For the text-containing cell, return its midpoint in [x, y] coordinate format. 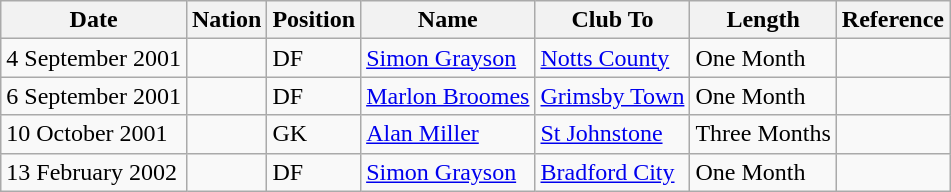
Date [94, 20]
Marlon Broomes [448, 96]
Alan Miller [448, 134]
Three Months [763, 134]
Nation [226, 20]
6 September 2001 [94, 96]
GK [314, 134]
4 September 2001 [94, 58]
Length [763, 20]
Position [314, 20]
13 February 2002 [94, 172]
Name [448, 20]
10 October 2001 [94, 134]
St Johnstone [612, 134]
Reference [892, 20]
Grimsby Town [612, 96]
Club To [612, 20]
Bradford City [612, 172]
Notts County [612, 58]
